Output the (X, Y) coordinate of the center of the cell containing the given text.  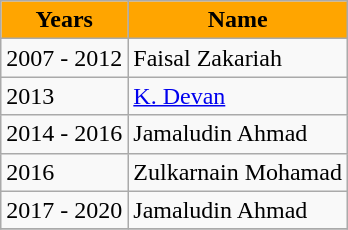
K. Devan (238, 96)
Name (238, 20)
2014 - 2016 (64, 134)
Faisal Zakariah (238, 58)
2013 (64, 96)
2007 - 2012 (64, 58)
2017 - 2020 (64, 210)
Years (64, 20)
2016 (64, 172)
Zulkarnain Mohamad (238, 172)
